Extract the [X, Y] coordinate from the center of the cell holding the provided text.  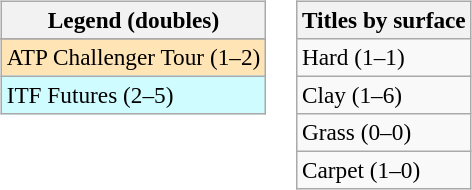
Titles by surface [384, 20]
Grass (0–0) [384, 133]
Hard (1–1) [384, 57]
Clay (1–6) [384, 95]
ITF Futures (2–5) [133, 95]
Carpet (1–0) [384, 171]
Legend (doubles) [133, 20]
ATP Challenger Tour (1–2) [133, 57]
